Scan for the cell matching the given text and deliver its (x, y) coordinate at center. 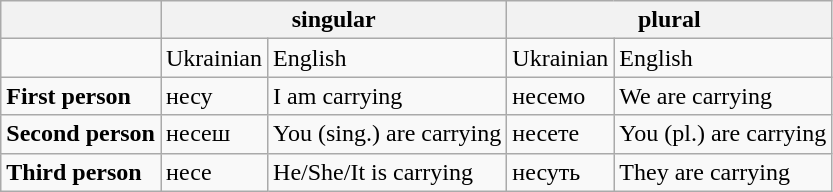
несемо (560, 96)
He/She/It is carrying (388, 172)
singular (333, 20)
несеш (214, 134)
несуть (560, 172)
You (pl.) are carrying (723, 134)
You (sing.) are carrying (388, 134)
We are carrying (723, 96)
несе (214, 172)
plural (670, 20)
I am carrying (388, 96)
Second person (81, 134)
несу (214, 96)
They are carrying (723, 172)
несете (560, 134)
First person (81, 96)
Third person (81, 172)
